Provide the (X, Y) coordinate of the cell's center where the given text is located.  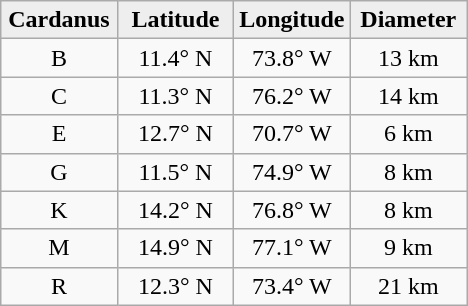
11.3° N (175, 96)
12.7° N (175, 134)
C (59, 96)
Latitude (175, 20)
76.2° W (292, 96)
76.8° W (292, 210)
14.9° N (175, 248)
Cardanus (59, 20)
70.7° W (292, 134)
14 km (408, 96)
B (59, 58)
11.5° N (175, 172)
6 km (408, 134)
73.8° W (292, 58)
9 km (408, 248)
R (59, 286)
K (59, 210)
77.1° W (292, 248)
11.4° N (175, 58)
13 km (408, 58)
14.2° N (175, 210)
73.4° W (292, 286)
74.9° W (292, 172)
G (59, 172)
E (59, 134)
21 km (408, 286)
12.3° N (175, 286)
M (59, 248)
Diameter (408, 20)
Longitude (292, 20)
